Capture the cell that displays the provided text and extract its (x, y) central coordinate. 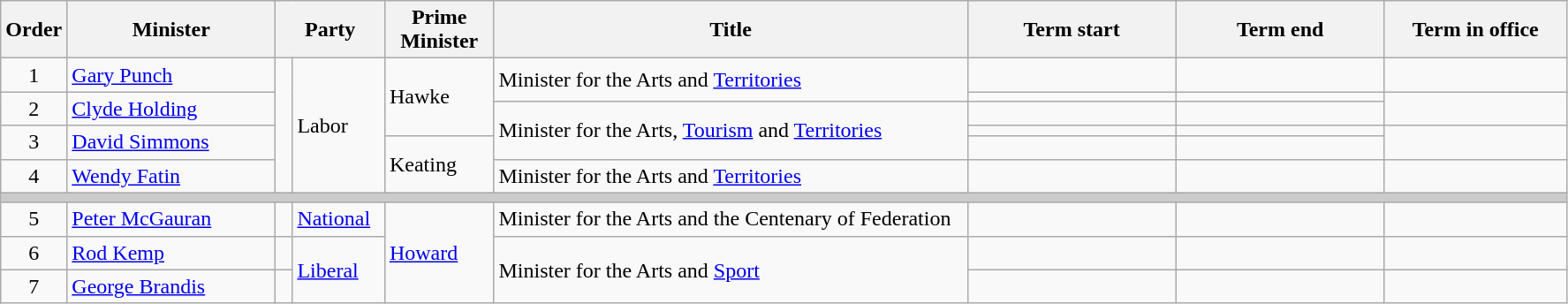
3 (34, 142)
Prime Minister (439, 30)
Howard (439, 253)
Party (330, 30)
Hawke (439, 97)
Order (34, 30)
1 (34, 75)
Peter McGauran (171, 219)
Term end (1280, 30)
5 (34, 219)
National (339, 219)
Title (731, 30)
4 (34, 176)
Term start (1072, 30)
George Brandis (171, 286)
David Simmons (171, 142)
6 (34, 253)
Keating (439, 164)
Minister for the Arts and Sport (731, 270)
Minister (171, 30)
7 (34, 286)
Rod Kemp (171, 253)
Minister for the Arts and the Centenary of Federation (731, 219)
Minister for the Arts, Tourism and Territories (731, 131)
Clyde Holding (171, 109)
Liberal (339, 270)
Wendy Fatin (171, 176)
2 (34, 109)
Gary Punch (171, 75)
Term in office (1475, 30)
Labor (339, 125)
